Extract the [x, y] coordinate from the center of the cell holding the provided text.  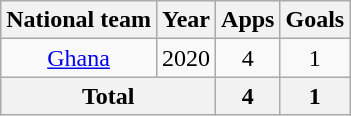
2020 [186, 58]
Ghana [79, 58]
Goals [315, 20]
National team [79, 20]
Year [186, 20]
Apps [248, 20]
Total [108, 96]
